For the text-containing cell, return its midpoint in [x, y] coordinate format. 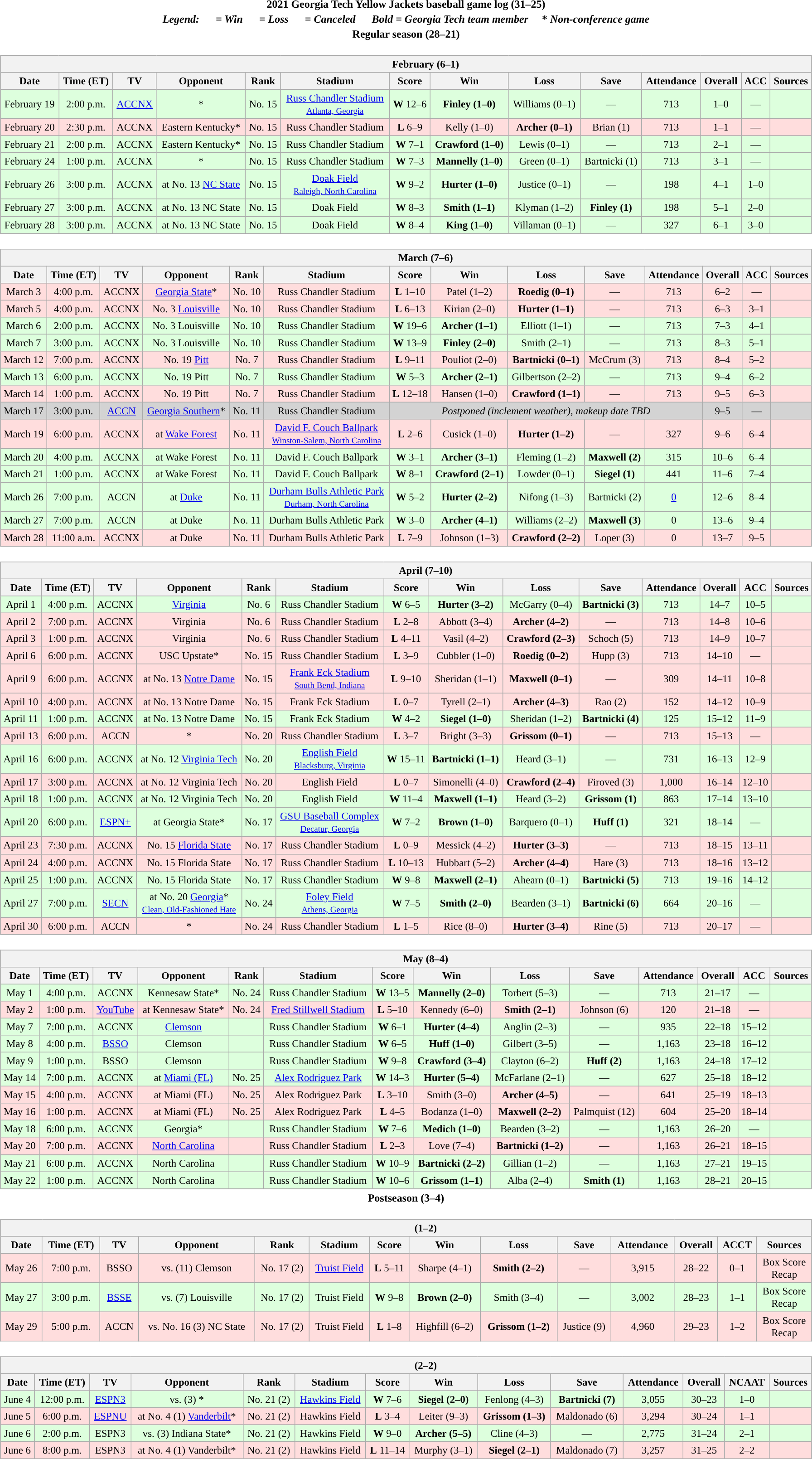
May 18 [20, 1129]
W 12–6 [410, 104]
February (6–1) [406, 64]
10–7 [755, 638]
L 1–10 [410, 291]
7:30 p.m. [68, 845]
W 8–3 [410, 208]
Maxwell (2) [614, 457]
Georgia Southern* [186, 411]
25–20 [718, 1112]
30–23 [704, 1399]
627 [668, 1078]
Fred Stillwell Stadium [318, 1010]
3,915 [643, 1268]
7–3 [723, 325]
Smith (1) [604, 1180]
GSU Baseball ComplexDecatur, Georgia [329, 822]
Kennesaw State* [183, 993]
321 [672, 822]
Foley FieldAthens, Georgia [329, 903]
May 7 [20, 1027]
February 28 [30, 225]
Archer (2–1) [469, 377]
31–24 [704, 1434]
Grissom (1) [610, 799]
Crawford (2–4) [541, 782]
Brian (1) [611, 127]
Hupp (3) [610, 655]
W 11–4 [406, 799]
Tyrell (2–1) [465, 702]
664 [672, 903]
1,000 [672, 782]
at Georgia State* [189, 822]
4,960 [643, 1326]
SECN [115, 903]
Grissom (1–1) [451, 1180]
February 20 [30, 127]
May 8 [20, 1044]
30–24 [704, 1416]
5–2 [757, 360]
March 21 [24, 474]
Pouliot (2–0) [469, 360]
16–13 [720, 759]
Bartnicki (4) [610, 719]
3–0 [756, 225]
Mannelly (2–0) [451, 993]
W 5–2 [410, 498]
Rao (2) [610, 702]
Bodanza (1–0) [451, 1112]
L 0–9 [406, 845]
Nifong (1–3) [546, 498]
W 6–1 [392, 1027]
Frank Eck StadiumSouth Bend, Indiana [329, 679]
Archer (3–1) [469, 457]
Firoved (3) [610, 782]
Smith (3–0) [451, 1095]
Sheridan (1–2) [541, 719]
Smith (2–0) [465, 903]
April 16 [21, 759]
7–4 [757, 474]
W 10–9 [392, 1163]
Kelly (1–0) [469, 127]
29–23 [696, 1326]
Hubbart (5–2) [465, 863]
L 2–6 [410, 434]
USC Upstate* [189, 655]
Rice (8–0) [465, 926]
27–21 [718, 1163]
Roedig (0–1) [546, 291]
26–21 [718, 1146]
3,002 [643, 1297]
11–6 [723, 474]
Kennedy (6–0) [451, 1010]
125 [672, 719]
vs. (11) Clemson [197, 1268]
2–0 [756, 208]
W 15–11 [406, 759]
Rine (5) [610, 926]
May 22 [20, 1180]
March 13 [24, 377]
Brown (1–0) [465, 822]
Vasil (4–2) [465, 638]
28–23 [696, 1297]
W 13–9 [410, 343]
Smith (3–4) [518, 1297]
Archer (4–3) [541, 702]
L 6–13 [410, 309]
Justice (0–1) [545, 185]
641 [668, 1095]
Hurter (3–4) [541, 926]
Medich (1–0) [451, 1129]
L 3–4 [387, 1416]
April 9 [21, 679]
David F. Couch BallparkWinston-Salem, North Carolina [326, 434]
Patel (1–2) [469, 291]
Doak FieldRaleigh, North Carolina [335, 185]
at Kennesaw State* [183, 1010]
April 11 [21, 719]
L 3–9 [406, 655]
W 7–1 [410, 145]
L 12–18 [410, 394]
Archer (4–4) [541, 863]
2:30 p.m. [86, 127]
935 [668, 1027]
April 2 [21, 621]
May 15 [20, 1095]
8:00 p.m. [62, 1450]
McGarry (0–4) [541, 604]
Durham Bulls Athletic ParkDurham, North Carolina [326, 498]
Hurter (3–3) [541, 845]
Siegel (1–0) [465, 719]
May 26 [21, 1268]
Maxwell (2–1) [465, 880]
King (1–0) [469, 225]
W 13–5 [392, 993]
18–12 [754, 1078]
Lowder (0–1) [546, 474]
12–10 [755, 782]
April 10 [21, 702]
Loper (3) [614, 538]
Simonelli (4–0) [465, 782]
Schoch (5) [610, 638]
May 21 [20, 1163]
W 8–1 [410, 474]
Sheridan (1–1) [465, 679]
23–18 [718, 1044]
26–20 [718, 1129]
February 26 [30, 185]
L 10–13 [406, 863]
3,055 [653, 1399]
L 2–3 [392, 1146]
L 9–11 [410, 360]
20–15 [754, 1180]
Bartnicki (6) [610, 903]
Elliott (1–1) [546, 325]
Maxwell (0–1) [541, 679]
Huff (1–0) [451, 1044]
Hurter (1–0) [469, 185]
863 [672, 799]
20–16 [720, 903]
L 3–10 [392, 1095]
Cubbler (1–0) [465, 655]
Abbott (3–4) [465, 621]
Maxwell (3) [614, 520]
Roedig (0–2) [541, 655]
31–25 [704, 1450]
March 5 [24, 309]
Hurter (4–4) [451, 1027]
Johnson (1–3) [469, 538]
20–17 [720, 926]
604 [668, 1112]
Murphy (3–1) [443, 1450]
Bartnicki (3) [610, 604]
June 4 [18, 1399]
April 13 [21, 736]
Archer (1–1) [469, 325]
March 20 [24, 457]
16–14 [720, 782]
Archer (4–1) [469, 520]
English FieldBlacksburg, Virginia [329, 759]
W 14–3 [392, 1078]
April 27 [21, 903]
Heard (3–1) [541, 759]
Cline (4–3) [514, 1434]
152 [672, 702]
14–11 [720, 679]
10–9 [755, 702]
Maxwell (1–1) [465, 799]
Bartnicki (1) [611, 161]
6–1 [720, 225]
13–6 [723, 520]
Finley (1) [611, 208]
Bearden (3–1) [541, 903]
Crawford (2–3) [541, 638]
Archer (4–2) [541, 621]
March 17 [24, 411]
Finley (2–0) [469, 343]
April 17 [21, 782]
Highfill (6–2) [445, 1326]
February 19 [30, 104]
Archer (0–1) [545, 127]
March 12 [24, 360]
L 9–10 [406, 679]
Archer (4–5) [530, 1095]
Hurter (2–2) [469, 498]
Crawford (1–0) [469, 145]
Archer (5–5) [443, 1434]
April 6 [21, 655]
L 4–5 [392, 1112]
May 20 [20, 1146]
315 [674, 457]
March 19 [24, 434]
Grissom (1–3) [514, 1416]
10–8 [755, 679]
April 23 [21, 845]
Villaman (0–1) [545, 225]
June 5 [18, 1416]
Hurter (5–4) [451, 1078]
March 14 [24, 394]
15–13 [720, 736]
Mannelly (1–0) [469, 161]
April 1 [21, 604]
Barquero (0–1) [541, 822]
Hurter (1–2) [546, 434]
Kirian (2–0) [469, 309]
May 27 [21, 1297]
Bearden (3–2) [530, 1129]
Gillian (1–2) [530, 1163]
W 7–2 [406, 822]
Crawford (3–4) [451, 1061]
April 18 [21, 799]
McFarlane (2–1) [530, 1078]
YouTube [115, 1010]
L 6–9 [410, 127]
441 [674, 474]
W 7–5 [406, 903]
April 25 [21, 880]
L 7–9 [410, 538]
1–2 [737, 1326]
Postponed (inclement weather), makeup date TBD [546, 411]
28–22 [696, 1268]
17–14 [720, 799]
L 5–11 [390, 1268]
Huff (1) [610, 822]
McCrum (3) [614, 360]
Maldonado (7) [587, 1450]
Siegel (2–0) [443, 1399]
25–19 [718, 1095]
W 7–3 [410, 161]
W 5–3 [410, 377]
14–8 [720, 621]
Williams (0–1) [545, 104]
May 14 [20, 1078]
Bartnicki (0–1) [546, 360]
ESPN+ [115, 822]
10–5 [755, 604]
Hare (3) [610, 863]
18–16 [720, 863]
Bartnicki (1–1) [465, 759]
W 9–2 [410, 185]
May 16 [20, 1112]
April 20 [21, 822]
Fleming (1–2) [546, 457]
19–16 [720, 880]
Crawford (2–1) [469, 474]
April 24 [21, 863]
Georgia State* [186, 291]
3,257 [653, 1450]
W 4–2 [406, 719]
Leiter (9–3) [443, 1416]
Cusick (1–0) [469, 434]
May 29 [21, 1326]
11:00 a.m. [73, 538]
Crawford (1–1) [546, 394]
Bartnicki (7) [587, 1399]
March 7 [24, 343]
February 27 [30, 208]
21–17 [718, 993]
L 1–5 [406, 926]
W 3–1 [410, 457]
May (8–4) [406, 959]
April (7–10) [406, 570]
Torbert (5–3) [530, 993]
Bartnicki (2) [614, 498]
Green (0–1) [545, 161]
L 2–8 [406, 621]
5:00 p.m. [71, 1326]
W 9–0 [387, 1434]
12–9 [755, 759]
2,775 [653, 1434]
Palmquist (12) [604, 1112]
ACCT [737, 1245]
April 3 [21, 638]
BSSE [119, 1297]
Heard (3–2) [541, 799]
8–3 [723, 343]
Grissom (0–1) [541, 736]
21–18 [718, 1010]
Lewis (0–1) [545, 145]
W 8–4 [410, 225]
Smith (1–1) [469, 208]
at No. 20 Georgia*Clean, Old-Fashioned Hate [189, 903]
Messick (4–2) [465, 845]
L 11–14 [387, 1450]
May 1 [20, 993]
March 27 [24, 520]
Bright (3–3) [465, 736]
16–12 [754, 1044]
Hurter (1–1) [546, 309]
11–9 [755, 719]
vs. (7) Louisville [197, 1297]
14–9 [720, 638]
L 4–11 [406, 638]
Georgia* [183, 1129]
Brown (2–0) [445, 1297]
24–18 [718, 1061]
vs. (3) * [187, 1399]
April 30 [21, 926]
Bartnicki (1–2) [530, 1146]
vs. No. 16 (3) NC State [197, 1326]
28–21 [718, 1180]
13–11 [755, 845]
Hurter (3–2) [465, 604]
Johnson (6) [604, 1010]
ESPNU [110, 1416]
Hansen (1–0) [469, 394]
120 [668, 1010]
Maldonado (6) [587, 1416]
Bartnicki (5) [610, 880]
Klyman (1–2) [545, 208]
W 3–0 [410, 520]
13–7 [723, 538]
Smith (2–2) [518, 1268]
12:00 p.m. [62, 1399]
(2–2) [406, 1365]
Siegel (1) [614, 474]
Fenlong (4–3) [514, 1399]
Gilbertson (2–2) [546, 377]
Crawford (2–2) [546, 538]
Alba (2–4) [530, 1180]
19–15 [754, 1163]
L 5–10 [392, 1010]
Huff (2) [604, 1061]
Bartnicki (2–2) [451, 1163]
13–12 [755, 863]
W 10–6 [392, 1180]
March 6 [24, 325]
March (7–6) [406, 257]
Russ Chandler StadiumAtlanta, Georgia [335, 104]
Love (7–4) [451, 1146]
May 9 [20, 1061]
14–7 [720, 604]
vs. (3) Indiana State* [187, 1434]
March 28 [24, 538]
Maxwell (2–2) [530, 1112]
731 [672, 759]
May 2 [20, 1010]
Clayton (6–2) [530, 1061]
February 24 [30, 161]
L 1–8 [390, 1326]
2–2 [747, 1450]
Siegel (2–1) [514, 1450]
Justice (9) [584, 1326]
Sharpe (4–1) [445, 1268]
March 3 [24, 291]
12–6 [723, 498]
17–12 [754, 1061]
Ahearn (0–1) [541, 880]
18–13 [754, 1095]
Anglin (2–3) [530, 1027]
22–18 [718, 1027]
Grissom (1–2) [518, 1326]
NCAAT [747, 1382]
Finley (1–0) [469, 104]
L 3–7 [406, 736]
Williams (2–2) [546, 520]
13–10 [755, 799]
14–10 [720, 655]
W 19–6 [410, 325]
Gilbert (3–5) [530, 1044]
25–18 [718, 1078]
3,294 [653, 1416]
9–6 [723, 434]
0–1 [737, 1268]
February 21 [30, 145]
March 26 [24, 498]
309 [672, 679]
(1–2) [406, 1228]
